Return [x, y] of the center of cell containing provided text 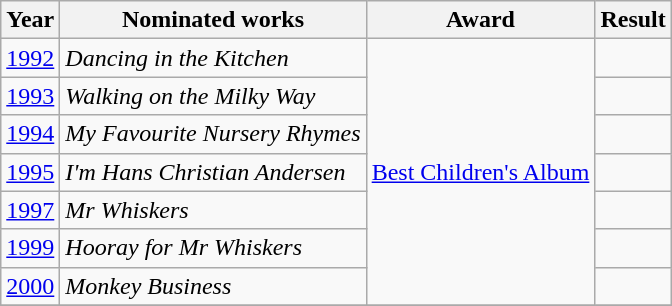
1992 [30, 58]
1993 [30, 96]
Dancing in the Kitchen [213, 58]
1995 [30, 172]
Monkey Business [213, 286]
I'm Hans Christian Andersen [213, 172]
My Favourite Nursery Rhymes [213, 134]
Award [480, 20]
Best Children's Album [480, 172]
1999 [30, 248]
Walking on the Milky Way [213, 96]
2000 [30, 286]
Year [30, 20]
Nominated works [213, 20]
Hooray for Mr Whiskers [213, 248]
Result [633, 20]
1997 [30, 210]
1994 [30, 134]
Mr Whiskers [213, 210]
